Detect which cell encompasses the target text, then output its [X, Y] center coordinate. 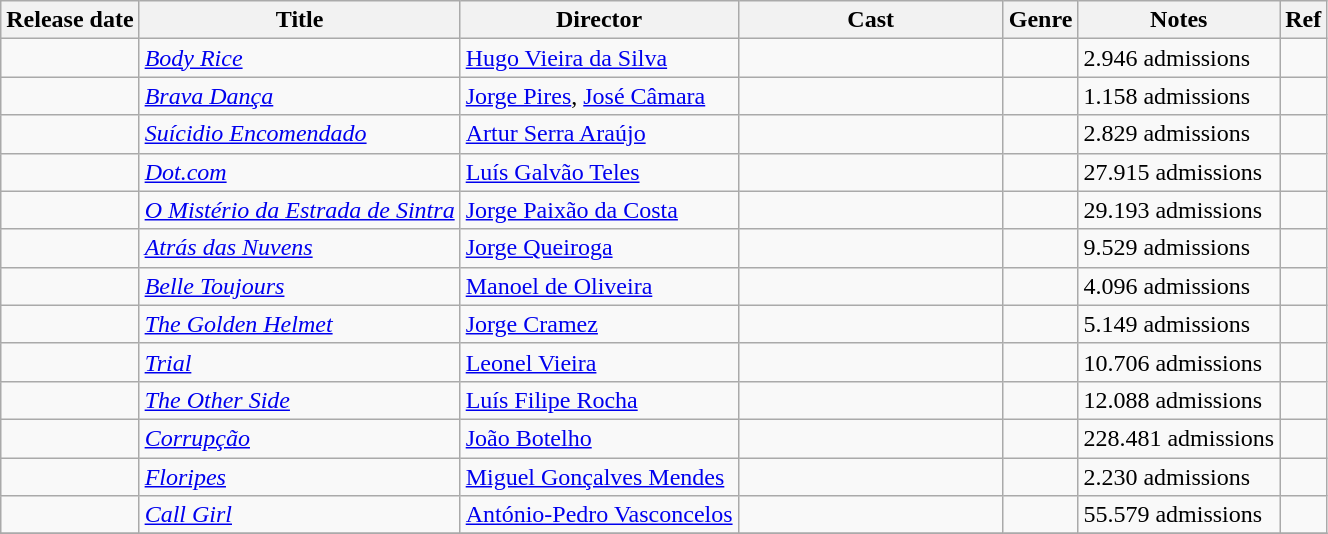
Miguel Gonçalves Mendes [599, 477]
Jorge Paixão da Costa [599, 210]
Leonel Vieira [599, 362]
António-Pedro Vasconcelos [599, 515]
Ref [1304, 20]
Cast [870, 20]
The Other Side [300, 400]
1.158 admissions [1179, 96]
O Mistério da Estrada de Sintra [300, 210]
Corrupção [300, 438]
Atrás das Nuvens [300, 248]
Jorge Queiroga [599, 248]
Belle Toujours [300, 286]
2.946 admissions [1179, 58]
228.481 admissions [1179, 438]
4.096 admissions [1179, 286]
Dot.com [300, 172]
Brava Dança [300, 96]
João Botelho [599, 438]
5.149 admissions [1179, 324]
Jorge Pires, José Câmara [599, 96]
29.193 admissions [1179, 210]
Title [300, 20]
Genre [1040, 20]
27.915 admissions [1179, 172]
Suícidio Encomendado [300, 134]
Notes [1179, 20]
Artur Serra Araújo [599, 134]
55.579 admissions [1179, 515]
9.529 admissions [1179, 248]
12.088 admissions [1179, 400]
Release date [70, 20]
Body Rice [300, 58]
Manoel de Oliveira [599, 286]
Trial [300, 362]
10.706 admissions [1179, 362]
Call Girl [300, 515]
Luís Galvão Teles [599, 172]
2.230 admissions [1179, 477]
Jorge Cramez [599, 324]
Floripes [300, 477]
Hugo Vieira da Silva [599, 58]
Director [599, 20]
Luís Filipe Rocha [599, 400]
The Golden Helmet [300, 324]
2.829 admissions [1179, 134]
